Return (X, Y) of the center of cell containing provided text 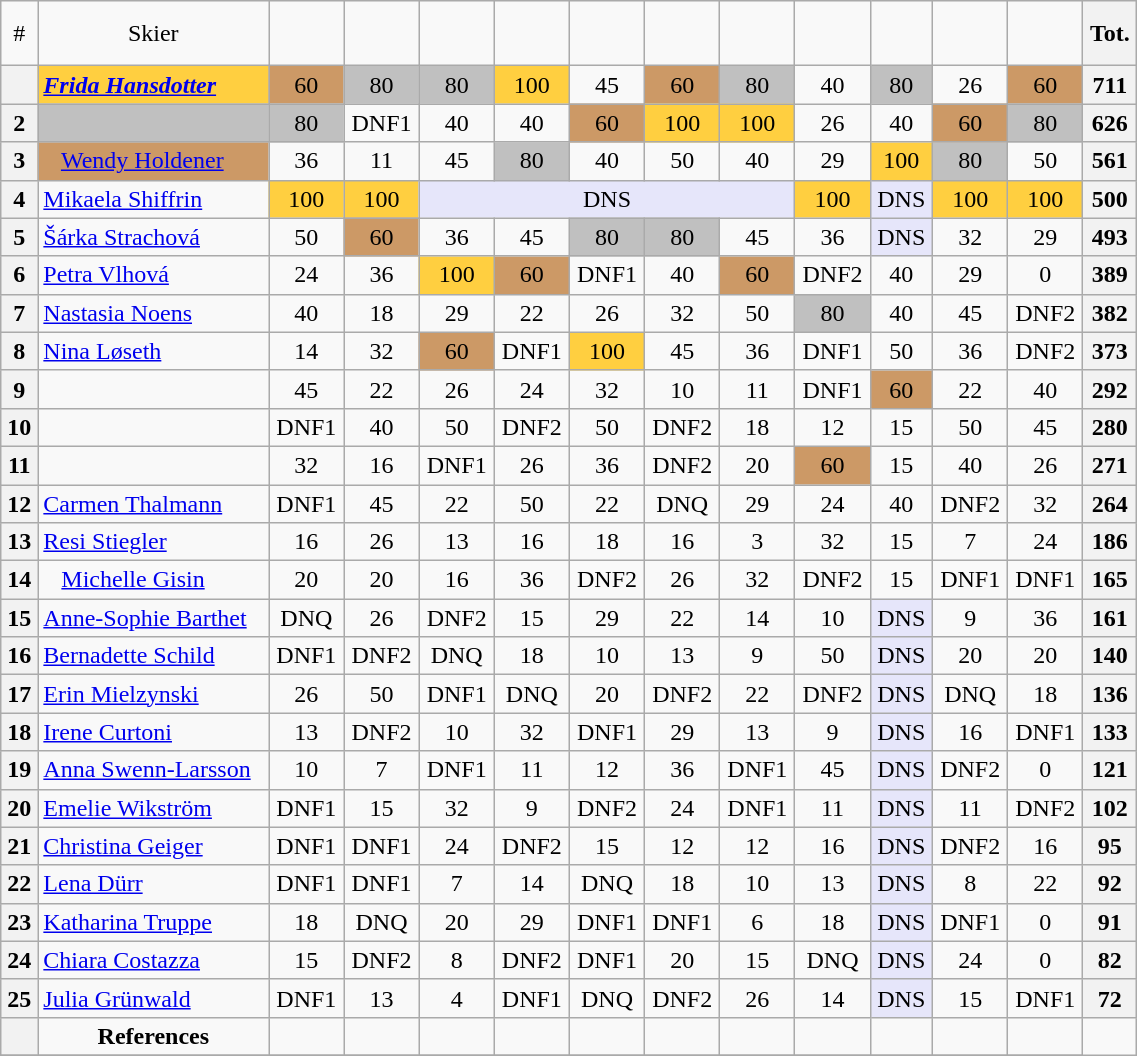
Chiara Costazza (154, 960)
Frida Hansdotter (154, 85)
17 (20, 694)
Irene Curtoni (154, 732)
493 (1110, 237)
Petra Vlhová (154, 275)
133 (1110, 732)
136 (1110, 694)
92 (1110, 884)
25 (20, 998)
140 (1110, 656)
186 (1110, 542)
102 (1110, 808)
Mikaela Shiffrin (154, 199)
292 (1110, 389)
373 (1110, 351)
72 (1110, 998)
19 (20, 770)
264 (1110, 503)
711 (1110, 85)
References (154, 1036)
Christina Geiger (154, 846)
Anne-Sophie Barthet (154, 618)
561 (1110, 161)
121 (1110, 770)
Nina Løseth (154, 351)
Carmen Thalmann (154, 503)
82 (1110, 960)
Šárka Strachová (154, 237)
2 (20, 123)
Tot. (1110, 34)
389 (1110, 275)
23 (20, 922)
Julia Grünwald (154, 998)
Bernadette Schild (154, 656)
Wendy Holdener (154, 161)
Katharina Truppe (154, 922)
271 (1110, 465)
Skier (154, 34)
280 (1110, 427)
Emelie Wikström (154, 808)
# (20, 34)
382 (1110, 313)
Lena Dürr (154, 884)
5 (20, 237)
500 (1110, 199)
21 (20, 846)
161 (1110, 618)
Anna Swenn-Larsson (154, 770)
91 (1110, 922)
Resi Stiegler (154, 542)
Erin Mielzynski (154, 694)
165 (1110, 580)
Michelle Gisin (154, 580)
626 (1110, 123)
Nastasia Noens (154, 313)
95 (1110, 846)
